Output the [X, Y] coordinate of the center of the cell containing the given text.  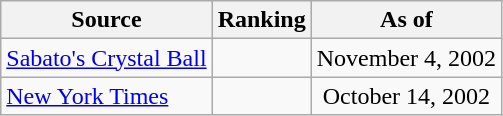
Sabato's Crystal Ball [106, 58]
Ranking [262, 20]
November 4, 2002 [406, 58]
October 14, 2002 [406, 96]
Source [106, 20]
As of [406, 20]
New York Times [106, 96]
